Scan for the cell matching the given text and deliver its [X, Y] coordinate at center. 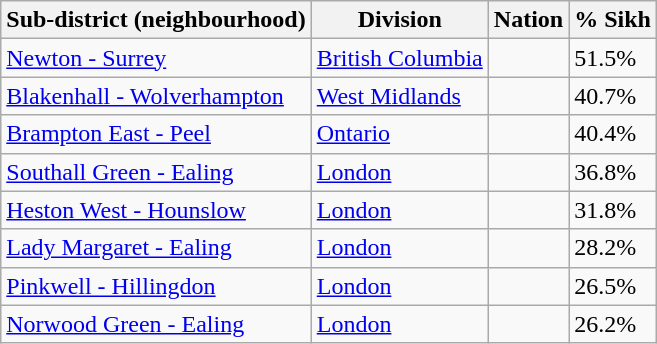
36.8% [613, 172]
Norwood Green - Ealing [156, 324]
Heston West - Hounslow [156, 210]
Newton - Surrey [156, 58]
26.2% [613, 324]
West Midlands [400, 96]
British Columbia [400, 58]
51.5% [613, 58]
Brampton East - Peel [156, 134]
Nation [528, 20]
Pinkwell - Hillingdon [156, 286]
Sub-district (neighbourhood) [156, 20]
Division [400, 20]
26.5% [613, 286]
40.7% [613, 96]
Southall Green - Ealing [156, 172]
% Sikh [613, 20]
31.8% [613, 210]
Blakenhall - Wolverhampton [156, 96]
Lady Margaret - Ealing [156, 248]
40.4% [613, 134]
28.2% [613, 248]
Ontario [400, 134]
